Extract the [X, Y] coordinate from the center of the cell holding the provided text.  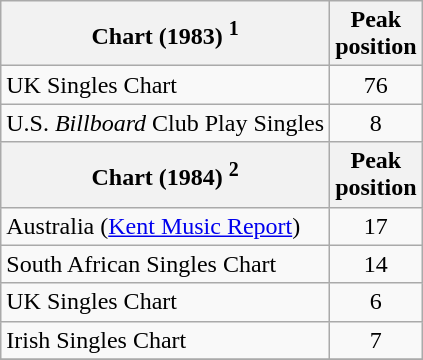
South African Singles Chart [166, 264]
6 [376, 302]
17 [376, 226]
7 [376, 340]
14 [376, 264]
76 [376, 85]
Chart (1984) 2 [166, 174]
Chart (1983) 1 [166, 34]
U.S. Billboard Club Play Singles [166, 123]
Irish Singles Chart [166, 340]
8 [376, 123]
Australia (Kent Music Report) [166, 226]
